Locate the cell with the specified text and output its (x, y) center coordinate. 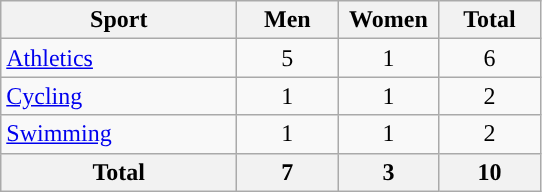
Men (288, 20)
10 (490, 172)
Swimming (119, 134)
Cycling (119, 96)
Sport (119, 20)
5 (288, 58)
Athletics (119, 58)
3 (388, 172)
Women (388, 20)
6 (490, 58)
7 (288, 172)
